From the cell containing the given text, extract its center point as (X, Y) coordinate. 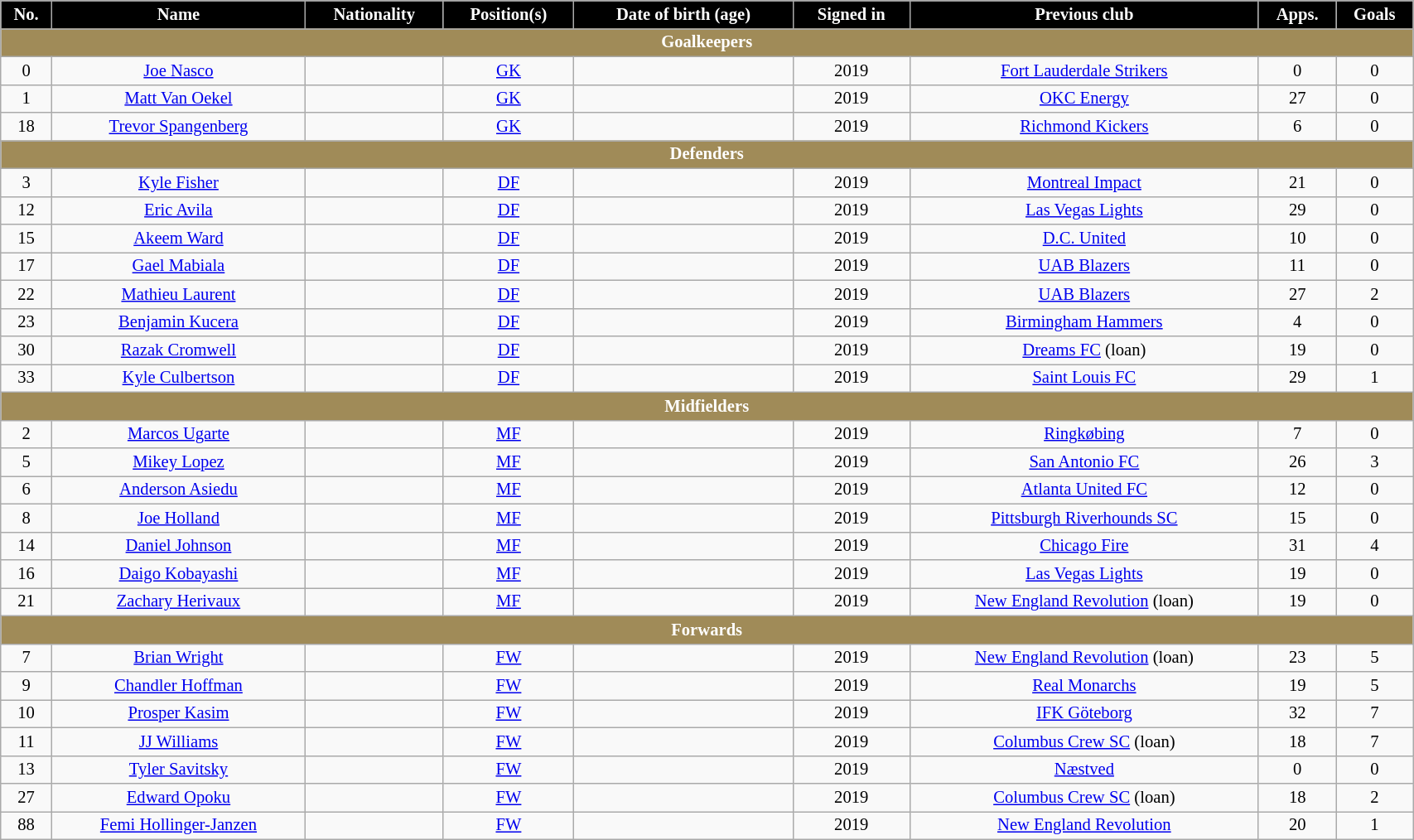
Mikey Lopez (178, 461)
Joe Holland (178, 518)
26 (1297, 461)
Fort Lauderdale Strikers (1083, 70)
Richmond Kickers (1083, 127)
13 (27, 770)
88 (27, 825)
Name (178, 14)
Eric Avila (178, 210)
Pittsburgh Riverhounds SC (1083, 518)
OKC Energy (1083, 99)
Razak Cromwell (178, 350)
Montreal Impact (1083, 182)
No. (27, 14)
Marcos Ugarte (178, 434)
Forwards (707, 630)
Femi Hollinger-Janzen (178, 825)
Chicago Fire (1083, 546)
31 (1297, 546)
Goalkeepers (707, 42)
9 (27, 685)
Nationality (374, 14)
20 (1297, 825)
22 (27, 294)
Edward Opoku (178, 798)
33 (27, 378)
Birmingham Hammers (1083, 322)
Defenders (707, 154)
16 (27, 574)
Date of birth (age) (683, 14)
Matt Van Oekel (178, 99)
Apps. (1297, 14)
Atlanta United FC (1083, 490)
IFK Göteborg (1083, 713)
Daniel Johnson (178, 546)
Chandler Hoffman (178, 685)
30 (27, 350)
Kyle Culbertson (178, 378)
Position(s) (509, 14)
Trevor Spangenberg (178, 127)
Brian Wright (178, 658)
32 (1297, 713)
14 (27, 546)
Previous club (1083, 14)
Midfielders (707, 406)
JJ Williams (178, 741)
Benjamin Kucera (178, 322)
Zachary Herivaux (178, 601)
Joe Nasco (178, 70)
Ringkøbing (1083, 434)
Daigo Kobayashi (178, 574)
Signed in (852, 14)
Real Monarchs (1083, 685)
Tyler Savitsky (178, 770)
D.C. United (1083, 238)
Anderson Asiedu (178, 490)
17 (27, 266)
Gael Mabiala (178, 266)
Prosper Kasim (178, 713)
Dreams FC (loan) (1083, 350)
Goals (1375, 14)
Saint Louis FC (1083, 378)
8 (27, 518)
Mathieu Laurent (178, 294)
Næstved (1083, 770)
San Antonio FC (1083, 461)
Kyle Fisher (178, 182)
Akeem Ward (178, 238)
New England Revolution (1083, 825)
